Search for the cell housing the specified text and yield its (X, Y) center coordinate. 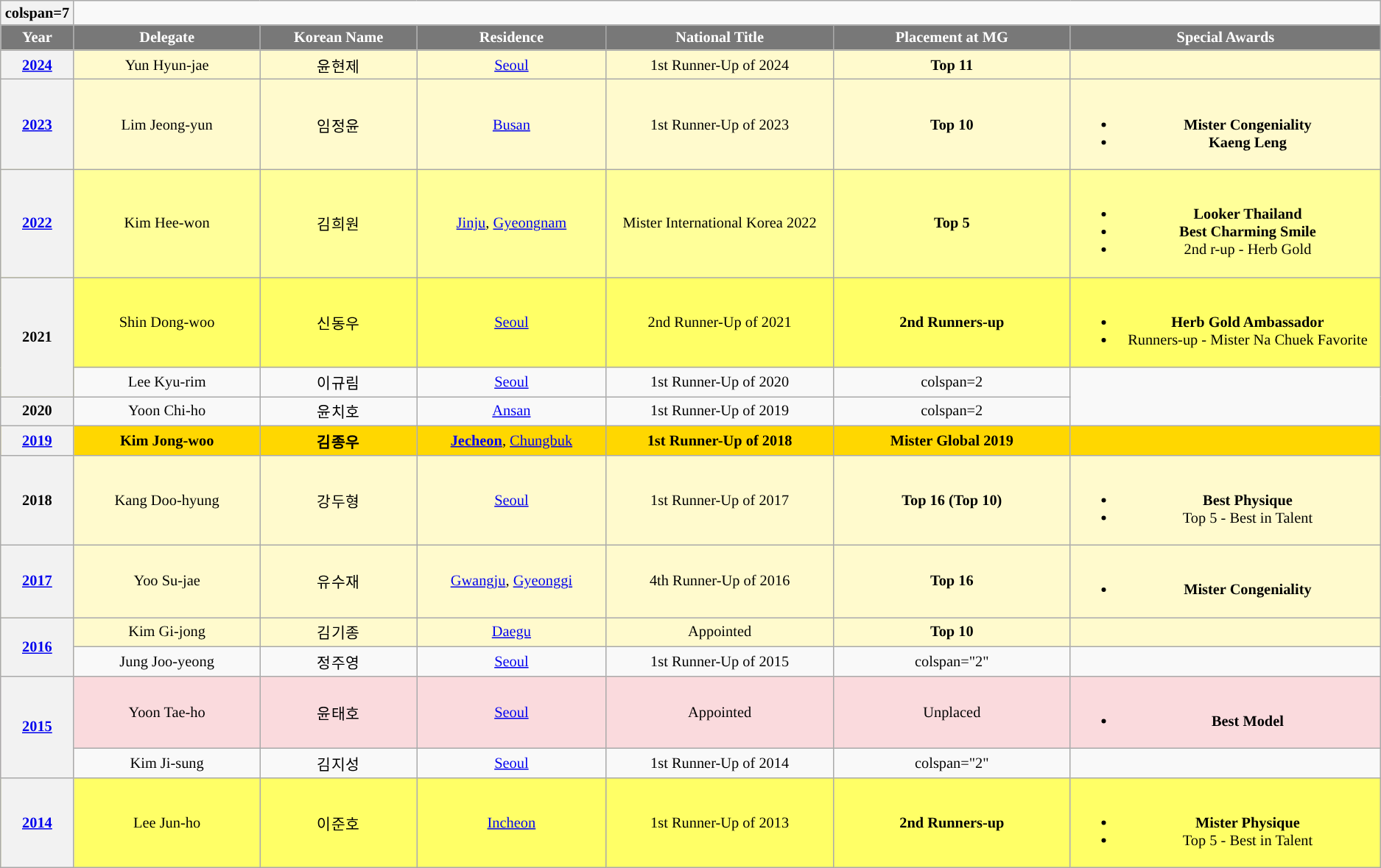
Best PhysiqueTop 5 - Best in Talent (1226, 500)
2024 (37, 65)
Mister PhysiqueTop 5 - Best in Talent (1226, 822)
김지성 (339, 763)
Placement at MG (952, 38)
1st Runner-Up of 2024 (720, 65)
Ansan (511, 411)
윤현제 (339, 65)
윤치호 (339, 411)
Busan (511, 124)
Herb Gold AmbassadorRunners-up - Mister Na Chuek Favorite (1226, 322)
2020 (37, 411)
김종우 (339, 440)
2023 (37, 124)
Mister International Korea 2022 (720, 223)
Lim Jeong-yun (166, 124)
Kang Doo-hyung (166, 500)
Residence (511, 38)
Incheon (511, 822)
2021 (37, 336)
1st Runner-Up of 2015 (720, 661)
Gwangju, Gyeonggi (511, 581)
2019 (37, 440)
2022 (37, 223)
Korean Name (339, 38)
1st Runner-Up of 2019 (720, 411)
2nd Runner-Up of 2021 (720, 322)
신동우 (339, 322)
임정윤 (339, 124)
이준호 (339, 822)
Jinju, Gyeongnam (511, 223)
1st Runner-Up of 2017 (720, 500)
Special Awards (1226, 38)
정주영 (339, 661)
Yoon Tae-ho (166, 712)
Top 11 (952, 65)
Yun Hyun-jae (166, 65)
Looker ThailandBest Charming Smile2nd r-up - Herb Gold (1226, 223)
1st Runner-Up of 2020 (720, 382)
2015 (37, 727)
유수재 (339, 581)
2018 (37, 500)
Yoo Su-jae (166, 581)
2017 (37, 581)
Jecheon, Chungbuk (511, 440)
강두형 (339, 500)
Yoon Chi-ho (166, 411)
1st Runner-Up of 2018 (720, 440)
Year (37, 38)
Mister Congeniality (1226, 581)
Jung Joo-yeong (166, 661)
Top 16 (Top 10) (952, 500)
1st Runner-Up of 2014 (720, 763)
Mister Global 2019 (952, 440)
Top 5 (952, 223)
Top 16 (952, 581)
김희원 (339, 223)
윤태호 (339, 712)
4th Runner-Up of 2016 (720, 581)
1st Runner-Up of 2013 (720, 822)
2014 (37, 822)
Kim Jong-woo (166, 440)
이규림 (339, 382)
1st Runner-Up of 2023 (720, 124)
Lee Kyu-rim (166, 382)
Best Model (1226, 712)
Daegu (511, 632)
Lee Jun-ho (166, 822)
2016 (37, 646)
Mister CongenialityKaeng Leng (1226, 124)
colspan=7 (37, 13)
National Title (720, 38)
Delegate (166, 38)
Unplaced (952, 712)
김기종 (339, 632)
Kim Ji-sung (166, 763)
Shin Dong-woo (166, 322)
Kim Hee-won (166, 223)
Kim Gi-jong (166, 632)
